Identify which cell holds the provided text, then report its [X, Y] central coordinate. 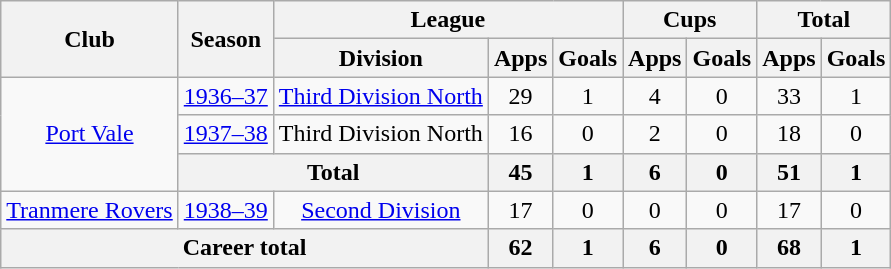
51 [789, 172]
4 [655, 96]
16 [520, 134]
62 [520, 248]
Club [90, 39]
45 [520, 172]
Division [380, 58]
Career total [245, 248]
Second Division [380, 210]
League [448, 20]
Tranmere Rovers [90, 210]
68 [789, 248]
Port Vale [90, 134]
1938–39 [226, 210]
29 [520, 96]
1936–37 [226, 96]
33 [789, 96]
Season [226, 39]
2 [655, 134]
1937–38 [226, 134]
Cups [690, 20]
18 [789, 134]
